Search for the cell housing the specified text and yield its [X, Y] center coordinate. 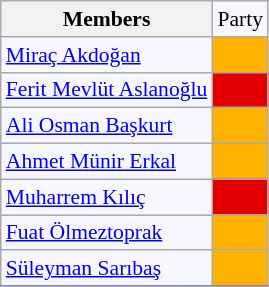
Party [240, 19]
Miraç Akdoğan [107, 55]
Ahmet Münir Erkal [107, 162]
Ali Osman Başkurt [107, 126]
Fuat Ölmeztoprak [107, 233]
Members [107, 19]
Muharrem Kılıç [107, 197]
Ferit Mevlüt Aslanoğlu [107, 90]
Süleyman Sarıbaş [107, 269]
